From the cell containing the given text, extract its center point as (x, y) coordinate. 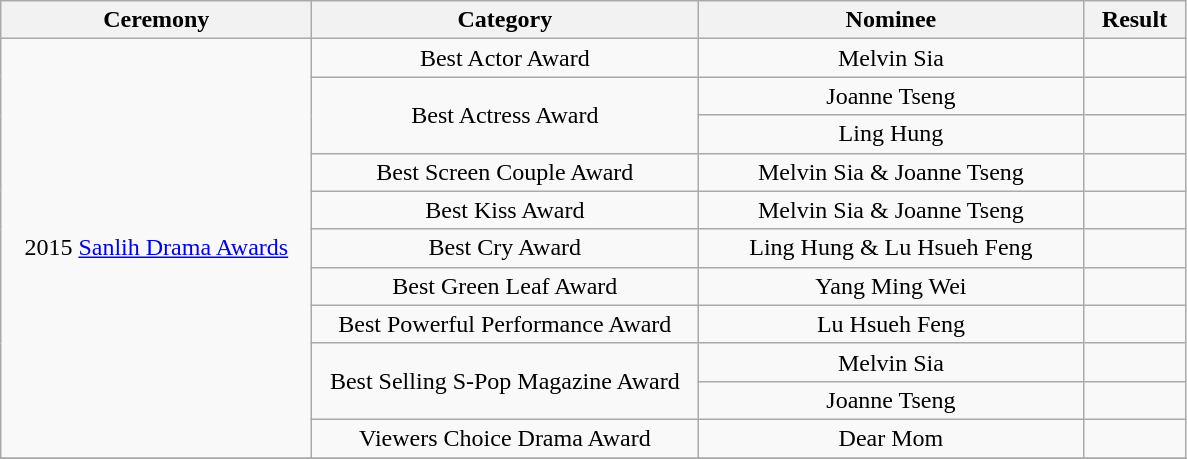
Best Powerful Performance Award (505, 324)
Category (505, 20)
Best Green Leaf Award (505, 286)
2015 Sanlih Drama Awards (156, 248)
Best Actor Award (505, 58)
Nominee (891, 20)
Result (1134, 20)
Dear Mom (891, 438)
Best Kiss Award (505, 210)
Ling Hung & Lu Hsueh Feng (891, 248)
Best Actress Award (505, 115)
Ceremony (156, 20)
Ling Hung (891, 134)
Best Cry Award (505, 248)
Best Screen Couple Award (505, 172)
Viewers Choice Drama Award (505, 438)
Best Selling S-Pop Magazine Award (505, 381)
Yang Ming Wei (891, 286)
Lu Hsueh Feng (891, 324)
